Extract the [x, y] coordinate from the center of the cell holding the provided text.  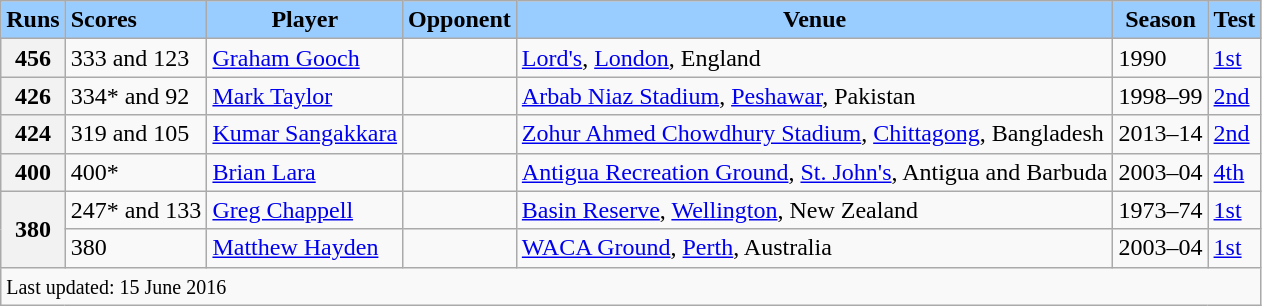
1998–99 [1160, 96]
Matthew Hayden [305, 248]
Last updated: 15 June 2016 [631, 286]
Opponent [460, 20]
319 and 105 [136, 134]
Antigua Recreation Ground, St. John's, Antigua and Barbuda [814, 172]
Brian Lara [305, 172]
Scores [136, 20]
1973–74 [1160, 210]
400* [136, 172]
334* and 92 [136, 96]
Arbab Niaz Stadium, Peshawar, Pakistan [814, 96]
2013–14 [1160, 134]
333 and 123 [136, 58]
1990 [1160, 58]
Venue [814, 20]
424 [33, 134]
Kumar Sangakkara [305, 134]
Basin Reserve, Wellington, New Zealand [814, 210]
426 [33, 96]
400 [33, 172]
456 [33, 58]
Greg Chappell [305, 210]
Runs [33, 20]
Test [1234, 20]
Mark Taylor [305, 96]
Graham Gooch [305, 58]
Lord's, London, England [814, 58]
WACA Ground, Perth, Australia [814, 248]
Season [1160, 20]
Zohur Ahmed Chowdhury Stadium, Chittagong, Bangladesh [814, 134]
247* and 133 [136, 210]
4th [1234, 172]
Player [305, 20]
